Return the (X, Y) coordinate for the center point of the cell that contains the specified text.  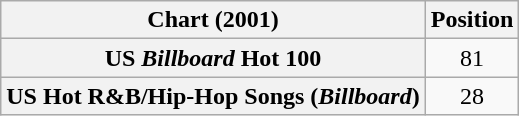
28 (472, 96)
Chart (2001) (213, 20)
US Billboard Hot 100 (213, 58)
81 (472, 58)
US Hot R&B/Hip-Hop Songs (Billboard) (213, 96)
Position (472, 20)
